Extract the (X, Y) coordinate from the center of the cell holding the provided text.  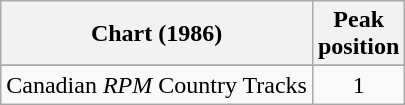
Canadian RPM Country Tracks (157, 85)
1 (358, 85)
Chart (1986) (157, 34)
Peakposition (358, 34)
